Find where the given text appears and provide that cell's center as [X, Y] coordinate. 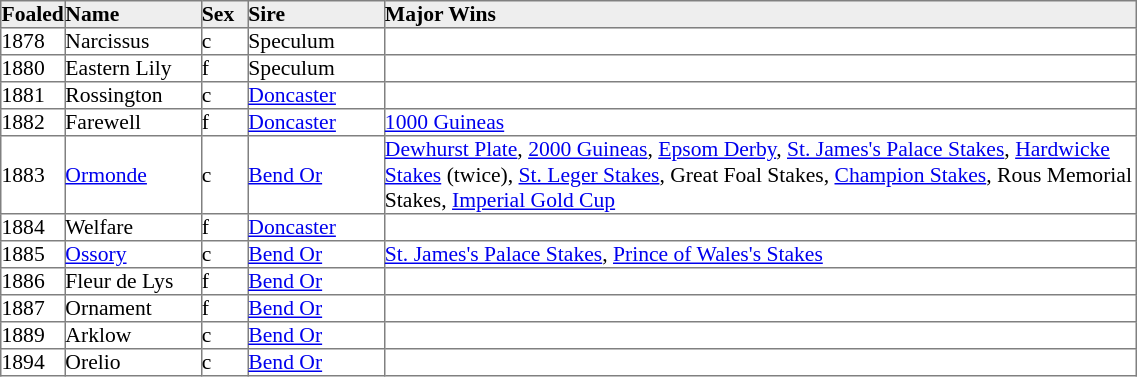
1889 [33, 336]
1885 [33, 254]
Ossory [133, 254]
Fleur de Lys [133, 282]
St. James's Palace Stakes, Prince of Wales's Stakes [760, 254]
1883 [33, 175]
Eastern Lily [133, 68]
1887 [33, 308]
1881 [33, 96]
1878 [33, 42]
Arklow [133, 336]
1886 [33, 282]
Ornament [133, 308]
Farewell [133, 122]
Sire [316, 14]
Major Wins [760, 14]
Foaled [33, 14]
Orelio [133, 362]
1894 [33, 362]
1000 Guineas [760, 122]
1880 [33, 68]
Narcissus [133, 42]
1882 [33, 122]
Name [133, 14]
1884 [33, 228]
Welfare [133, 228]
Ormonde [133, 175]
Rossington [133, 96]
Sex [224, 14]
